Return (X, Y) of the center of cell containing provided text 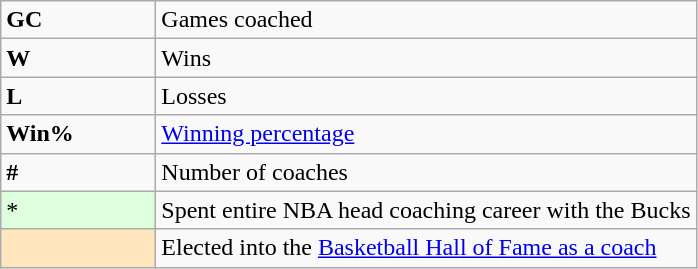
Games coached (426, 20)
GC (78, 20)
Spent entire NBA head coaching career with the Bucks (426, 210)
Number of coaches (426, 172)
W (78, 58)
* (78, 210)
Elected into the Basketball Hall of Fame as a coach (426, 248)
# (78, 172)
Losses (426, 96)
L (78, 96)
Winning percentage (426, 134)
Win% (78, 134)
Wins (426, 58)
